Determine the [X, Y] coordinate at the center of the cell enclosing the given text.  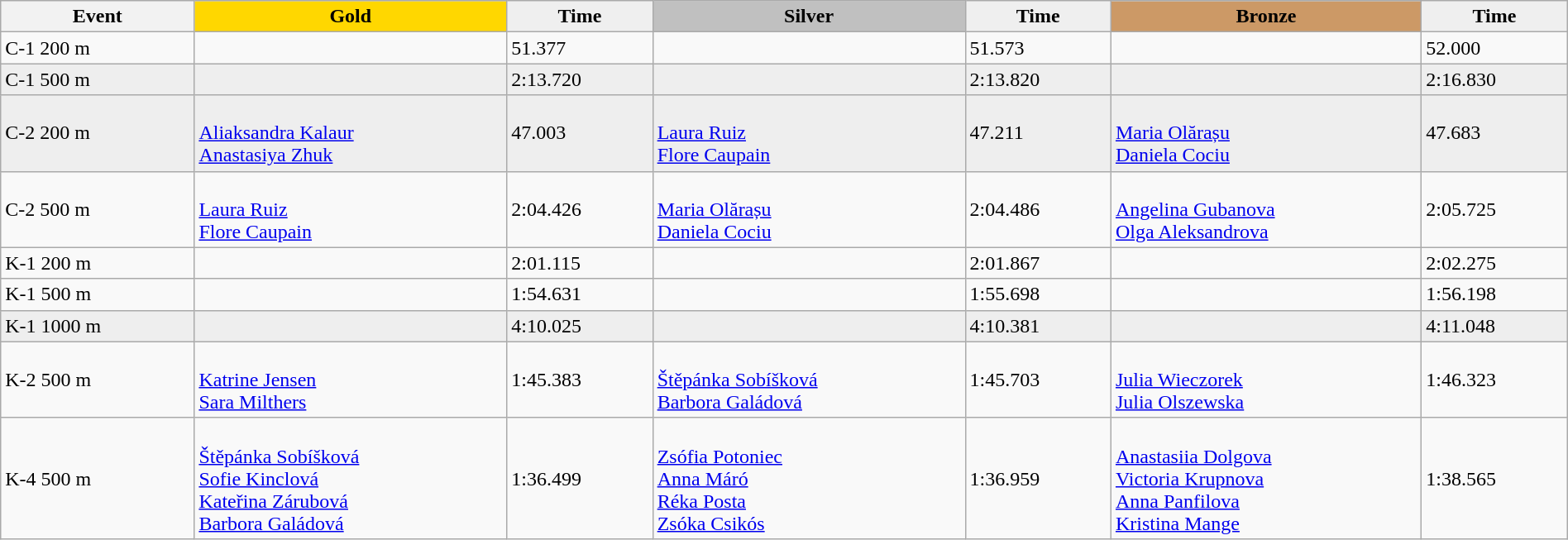
2:04.486 [1038, 209]
Angelina GubanovaOlga Aleksandrova [1265, 209]
Gold [351, 17]
Julia WieczorekJulia Olszewska [1265, 380]
1:55.698 [1038, 294]
K-1 500 m [98, 294]
K-1 200 m [98, 263]
K-1 1000 m [98, 326]
52.000 [1495, 48]
C-2 200 m [98, 133]
2:04.426 [580, 209]
4:10.381 [1038, 326]
51.377 [580, 48]
2:13.820 [1038, 79]
Silver [809, 17]
Katrine JensenSara Milthers [351, 380]
K-2 500 m [98, 380]
4:10.025 [580, 326]
2:01.115 [580, 263]
Event [98, 17]
Zsófia PotoniecAnna MáróRéka PostaZsóka Csikós [809, 478]
2:02.275 [1495, 263]
C-1 200 m [98, 48]
2:13.720 [580, 79]
C-1 500 m [98, 79]
Aliaksandra KalaurAnastasiya Zhuk [351, 133]
1:36.959 [1038, 478]
1:46.323 [1495, 380]
47.683 [1495, 133]
1:36.499 [580, 478]
1:45.703 [1038, 380]
1:38.565 [1495, 478]
2:01.867 [1038, 263]
Štěpánka SobíškováBarbora Galádová [809, 380]
51.573 [1038, 48]
Štěpánka SobíškováSofie KinclováKateřina ZárubováBarbora Galádová [351, 478]
47.211 [1038, 133]
1:54.631 [580, 294]
2:16.830 [1495, 79]
4:11.048 [1495, 326]
K-4 500 m [98, 478]
1:56.198 [1495, 294]
C-2 500 m [98, 209]
1:45.383 [580, 380]
Anastasiia DolgovaVictoria KrupnovaAnna PanfilovaKristina Mange [1265, 478]
47.003 [580, 133]
2:05.725 [1495, 209]
Bronze [1265, 17]
